Return the [X, Y] coordinate for the center point of the cell that contains the specified text.  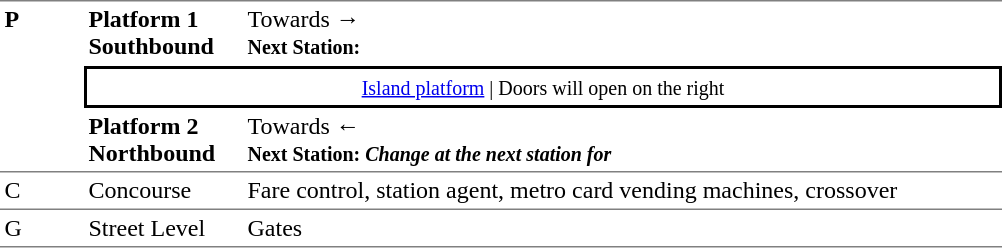
C [42, 191]
Concourse [164, 191]
Fare control, station agent, metro card vending machines, crossover [622, 191]
Platform 2Northbound [164, 140]
Street Level [164, 229]
Gates [622, 229]
Island platform | Doors will open on the right [543, 87]
Towards → Next Station: [622, 33]
G [42, 229]
P [42, 86]
Platform 1Southbound [164, 33]
Towards ← Next Station: Change at the next station for [622, 140]
